Return (x, y) of the center of cell containing provided text 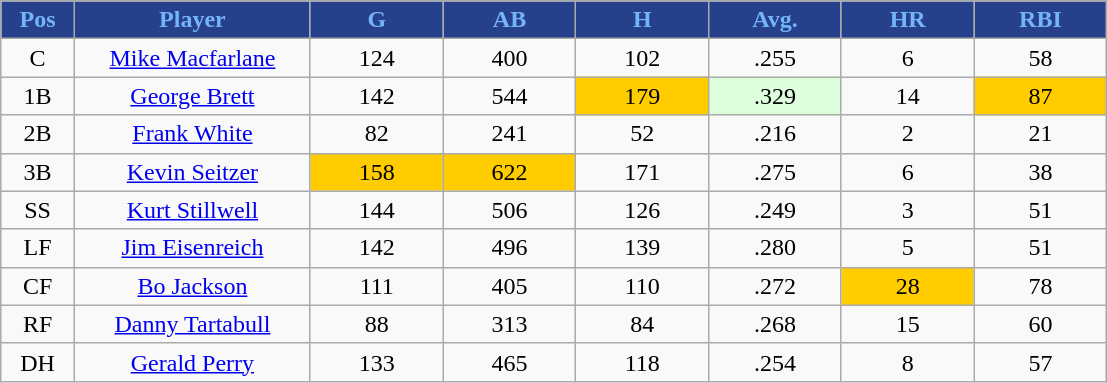
110 (642, 286)
Jim Eisenreich (192, 248)
133 (376, 362)
H (642, 20)
Gerald Perry (192, 362)
60 (1040, 324)
124 (376, 58)
.272 (776, 286)
Kevin Seitzer (192, 172)
38 (1040, 172)
5 (908, 248)
82 (376, 134)
DH (38, 362)
28 (908, 286)
RF (38, 324)
HR (908, 20)
58 (1040, 58)
.255 (776, 58)
14 (908, 96)
2 (908, 134)
2B (38, 134)
102 (642, 58)
57 (1040, 362)
George Brett (192, 96)
84 (642, 324)
Mike Macfarlane (192, 58)
Danny Tartabull (192, 324)
78 (1040, 286)
15 (908, 324)
.275 (776, 172)
G (376, 20)
3 (908, 210)
Frank White (192, 134)
.254 (776, 362)
Pos (38, 20)
.268 (776, 324)
126 (642, 210)
465 (510, 362)
400 (510, 58)
Bo Jackson (192, 286)
118 (642, 362)
171 (642, 172)
SS (38, 210)
313 (510, 324)
144 (376, 210)
C (38, 58)
LF (38, 248)
88 (376, 324)
21 (1040, 134)
RBI (1040, 20)
87 (1040, 96)
1B (38, 96)
158 (376, 172)
179 (642, 96)
3B (38, 172)
.329 (776, 96)
8 (908, 362)
241 (510, 134)
496 (510, 248)
622 (510, 172)
506 (510, 210)
52 (642, 134)
.249 (776, 210)
.216 (776, 134)
405 (510, 286)
544 (510, 96)
AB (510, 20)
.280 (776, 248)
139 (642, 248)
111 (376, 286)
Kurt Stillwell (192, 210)
CF (38, 286)
Player (192, 20)
Avg. (776, 20)
